For the text-containing cell, return its midpoint in (x, y) coordinate format. 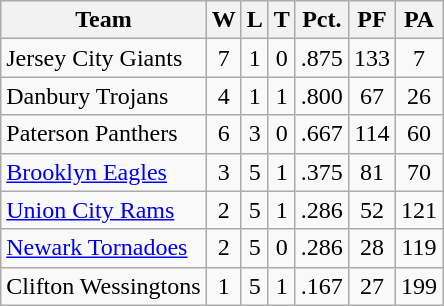
27 (372, 286)
199 (418, 286)
.375 (322, 172)
T (282, 20)
Pct. (322, 20)
L (254, 20)
W (224, 20)
70 (418, 172)
Paterson Panthers (104, 134)
121 (418, 210)
26 (418, 96)
.167 (322, 286)
PA (418, 20)
PF (372, 20)
Brooklyn Eagles (104, 172)
.667 (322, 134)
Jersey City Giants (104, 58)
6 (224, 134)
4 (224, 96)
.875 (322, 58)
119 (418, 248)
Team (104, 20)
Clifton Wessingtons (104, 286)
52 (372, 210)
Newark Tornadoes (104, 248)
60 (418, 134)
81 (372, 172)
Danbury Trojans (104, 96)
.800 (322, 96)
28 (372, 248)
114 (372, 134)
67 (372, 96)
Union City Rams (104, 210)
133 (372, 58)
